Search for the cell housing the specified text and yield its (X, Y) center coordinate. 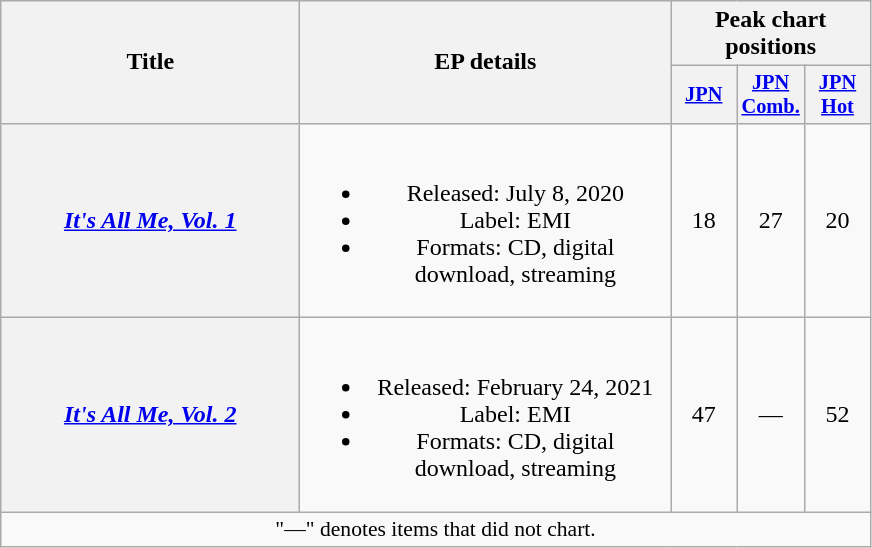
"—" denotes items that did not chart. (436, 530)
Peak chart positions (771, 34)
JPNComb. (771, 95)
It's All Me, Vol. 2 (150, 415)
27 (771, 220)
20 (838, 220)
Released: July 8, 2020Label: EMIFormats: CD, digital download, streaming (486, 220)
18 (704, 220)
52 (838, 415)
EP details (486, 62)
JPNHot (838, 95)
It's All Me, Vol. 1 (150, 220)
Title (150, 62)
JPN (704, 95)
47 (704, 415)
Released: February 24, 2021Label: EMIFormats: CD, digital download, streaming (486, 415)
— (771, 415)
